Pinpoint the cell where the given text exists, returning its [X, Y] midpoint coordinate. 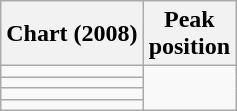
Chart (2008) [72, 34]
Peakposition [189, 34]
